For the text-containing cell, return its midpoint in (X, Y) coordinate format. 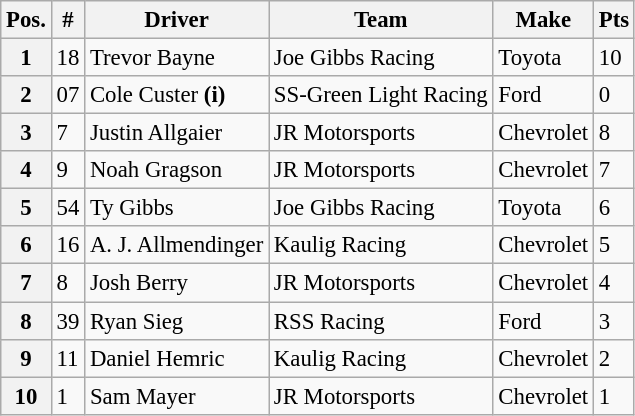
0 (614, 95)
16 (68, 245)
Team (381, 20)
SS-Green Light Racing (381, 95)
Driver (177, 20)
Justin Allgaier (177, 133)
Trevor Bayne (177, 58)
Pts (614, 20)
Ryan Sieg (177, 321)
Noah Gragson (177, 170)
RSS Racing (381, 321)
Josh Berry (177, 283)
Daniel Hemric (177, 358)
# (68, 20)
54 (68, 208)
Cole Custer (i) (177, 95)
Sam Mayer (177, 396)
Pos. (26, 20)
A. J. Allmendinger (177, 245)
Ty Gibbs (177, 208)
11 (68, 358)
39 (68, 321)
Make (543, 20)
18 (68, 58)
07 (68, 95)
